For the text-containing cell, return its midpoint in [X, Y] coordinate format. 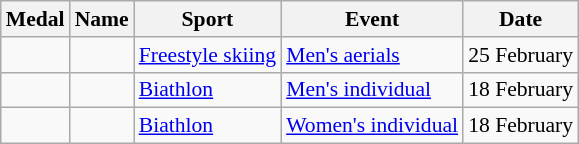
Name [102, 19]
Medal [36, 19]
Sport [208, 19]
Women's individual [372, 126]
25 February [520, 55]
Freestyle skiing [208, 55]
Event [372, 19]
Men's individual [372, 90]
Men's aerials [372, 55]
Date [520, 19]
